Output the [X, Y] coordinate of the center of the cell containing the given text.  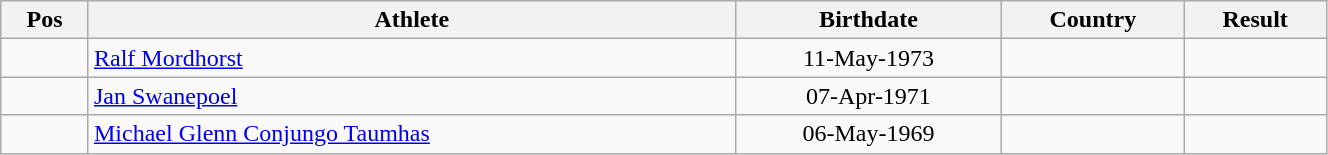
Pos [45, 20]
Birthdate [868, 20]
Michael Glenn Conjungo Taumhas [412, 134]
Country [1093, 20]
Ralf Mordhorst [412, 58]
11-May-1973 [868, 58]
07-Apr-1971 [868, 96]
Result [1255, 20]
Jan Swanepoel [412, 96]
06-May-1969 [868, 134]
Athlete [412, 20]
